Detect which cell encompasses the target text, then output its [x, y] center coordinate. 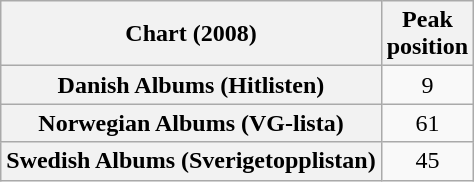
Norwegian Albums (VG-lista) [191, 123]
9 [427, 85]
Danish Albums (Hitlisten) [191, 85]
Chart (2008) [191, 34]
45 [427, 161]
Peakposition [427, 34]
Swedish Albums (Sverigetopplistan) [191, 161]
61 [427, 123]
